Search for the cell housing the specified text and yield its (X, Y) center coordinate. 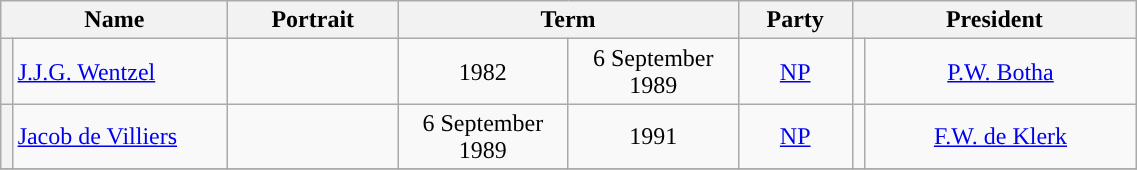
J.J.G. Wentzel (120, 72)
Name (114, 20)
Term (568, 20)
1991 (653, 136)
F.W. de Klerk (1000, 136)
Party (795, 20)
P.W. Botha (1000, 72)
President (994, 20)
Portrait (313, 20)
Jacob de Villiers (120, 136)
1982 (483, 72)
